Determine the (x, y) coordinate at the center of the cell enclosing the given text.  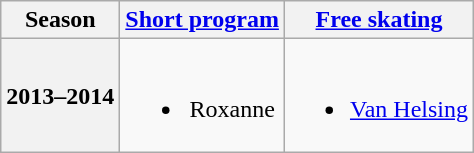
Free skating (378, 20)
Season (60, 20)
Roxanne (202, 96)
2013–2014 (60, 96)
Short program (202, 20)
Van Helsing (378, 96)
